Capture the cell that displays the provided text and extract its [x, y] central coordinate. 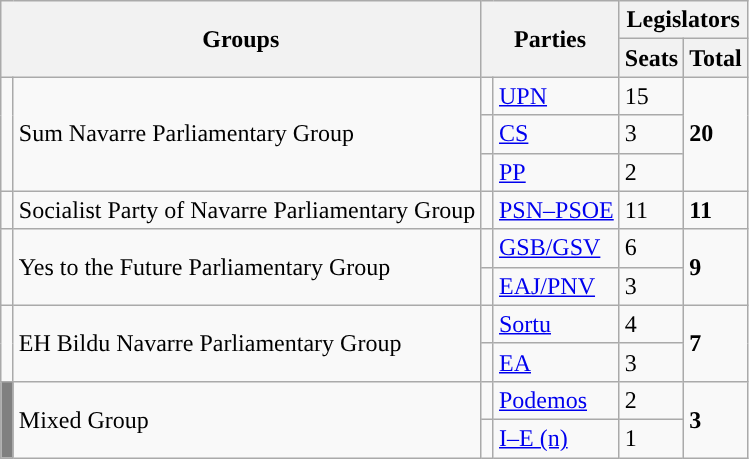
PSN–PSOE [556, 210]
PP [556, 172]
GSB/GSV [556, 248]
Podemos [556, 400]
UPN [556, 96]
Socialist Party of Navarre Parliamentary Group [247, 210]
Yes to the Future Parliamentary Group [247, 267]
15 [651, 96]
7 [716, 343]
6 [651, 248]
Sortu [556, 324]
Legislators [683, 20]
Seats [651, 58]
I–E (n) [556, 438]
EA [556, 362]
Parties [550, 39]
Mixed Group [247, 419]
4 [651, 324]
EH Bildu Navarre Parliamentary Group [247, 343]
Groups [241, 39]
1 [651, 438]
Sum Navarre Parliamentary Group [247, 134]
CS [556, 134]
EAJ/PNV [556, 286]
20 [716, 134]
Total [716, 58]
9 [716, 267]
